Detect which cell encompasses the target text, then output its [X, Y] center coordinate. 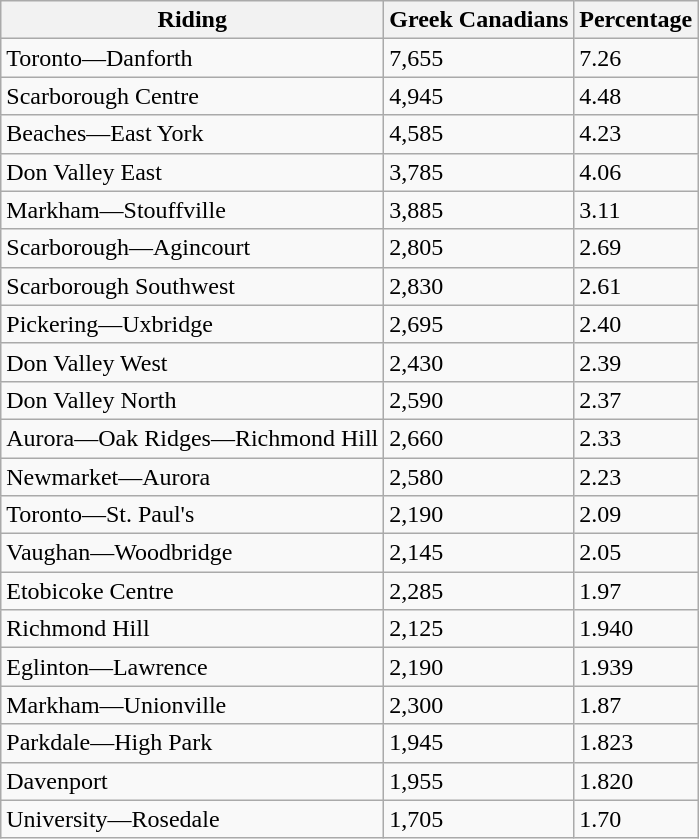
Scarborough—Agincourt [192, 248]
Davenport [192, 781]
4,945 [479, 96]
2,285 [479, 591]
2,145 [479, 553]
2.37 [636, 400]
2.33 [636, 438]
2,695 [479, 324]
2.05 [636, 553]
1.97 [636, 591]
Riding [192, 20]
Markham—Stouffville [192, 210]
2,430 [479, 362]
Greek Canadians [479, 20]
2,580 [479, 477]
2.61 [636, 286]
2,660 [479, 438]
Etobicoke Centre [192, 591]
Aurora—Oak Ridges—Richmond Hill [192, 438]
Don Valley North [192, 400]
2.40 [636, 324]
7.26 [636, 58]
2,830 [479, 286]
4.06 [636, 172]
Don Valley East [192, 172]
Vaughan—Woodbridge [192, 553]
3.11 [636, 210]
1.820 [636, 781]
Toronto—St. Paul's [192, 515]
Pickering—Uxbridge [192, 324]
Beaches—East York [192, 134]
University—Rosedale [192, 819]
2,125 [479, 629]
2,300 [479, 705]
2,590 [479, 400]
1.70 [636, 819]
2.23 [636, 477]
1.823 [636, 743]
2.39 [636, 362]
Toronto—Danforth [192, 58]
Newmarket—Aurora [192, 477]
7,655 [479, 58]
3,885 [479, 210]
Scarborough Centre [192, 96]
Don Valley West [192, 362]
Richmond Hill [192, 629]
1.939 [636, 667]
Markham—Unionville [192, 705]
1,945 [479, 743]
2.69 [636, 248]
Parkdale—High Park [192, 743]
1,955 [479, 781]
Scarborough Southwest [192, 286]
1,705 [479, 819]
4,585 [479, 134]
2.09 [636, 515]
4.23 [636, 134]
1.87 [636, 705]
3,785 [479, 172]
4.48 [636, 96]
Eglinton—Lawrence [192, 667]
Percentage [636, 20]
1.940 [636, 629]
2,805 [479, 248]
